Output the (x, y) coordinate of the center of the cell containing the given text.  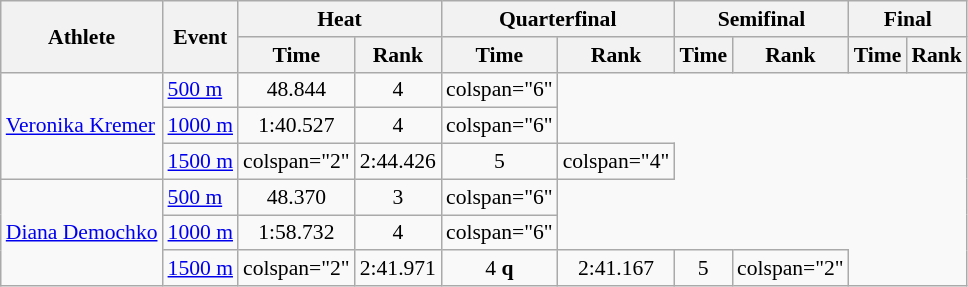
2:41.971 (398, 269)
4 q (500, 269)
Event (200, 36)
Athlete (82, 36)
2:44.426 (398, 162)
2:41.167 (616, 269)
colspan="4" (616, 162)
Quarterfinal (558, 19)
Heat (340, 19)
3 (398, 197)
1:40.527 (296, 126)
Final (908, 19)
Semifinal (761, 19)
1:58.732 (296, 233)
Veronika Kremer (82, 126)
Diana Demochko (82, 232)
48.844 (296, 90)
48.370 (296, 197)
